Locate the cell with the specified text and output its [x, y] center coordinate. 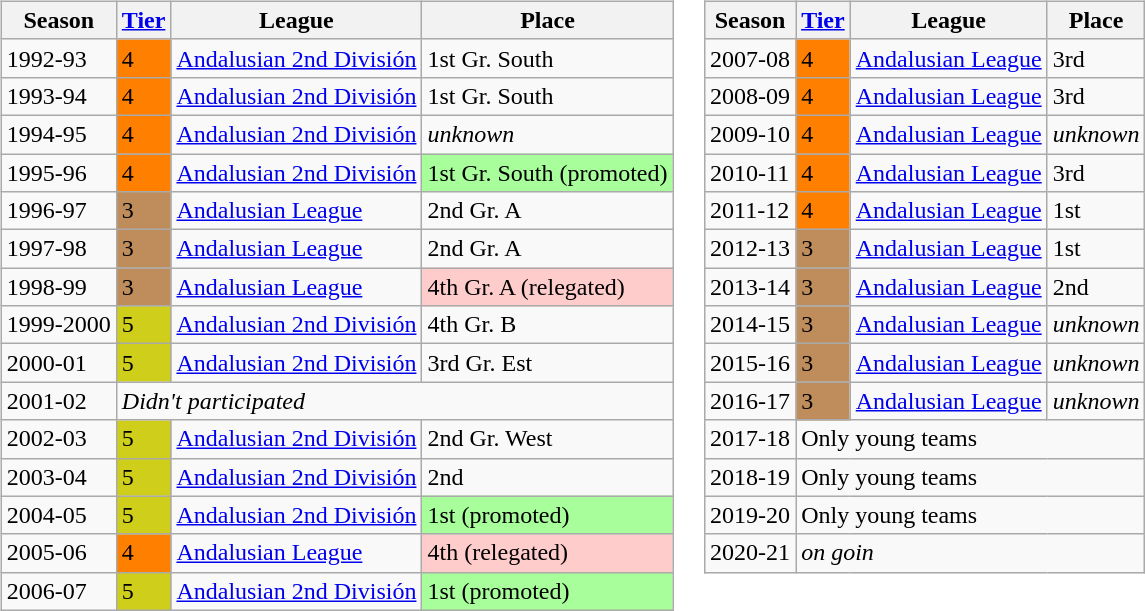
1997-98 [58, 249]
2007-08 [750, 58]
3rd Gr. Est [548, 363]
1992-93 [58, 58]
2014-15 [750, 325]
2017-18 [750, 439]
1996-97 [58, 211]
on goin [970, 553]
1998-99 [58, 287]
2008-09 [750, 96]
2nd Gr. West [548, 439]
1994-95 [58, 134]
2004-05 [58, 515]
1999-2000 [58, 325]
1993-94 [58, 96]
2020-21 [750, 553]
2001-02 [58, 401]
2006-07 [58, 591]
2015-16 [750, 363]
4th (relegated) [548, 553]
2019-20 [750, 515]
2002-03 [58, 439]
2003-04 [58, 477]
2011-12 [750, 211]
2009-10 [750, 134]
2010-11 [750, 173]
2018-19 [750, 477]
1995-96 [58, 173]
2013-14 [750, 287]
4th Gr. B [548, 325]
2000-01 [58, 363]
4th Gr. A (relegated) [548, 287]
2005-06 [58, 553]
2012-13 [750, 249]
Didn't participated [394, 401]
1st Gr. South (promoted) [548, 173]
2016-17 [750, 401]
